Determine the [X, Y] coordinate at the center of the cell enclosing the given text.  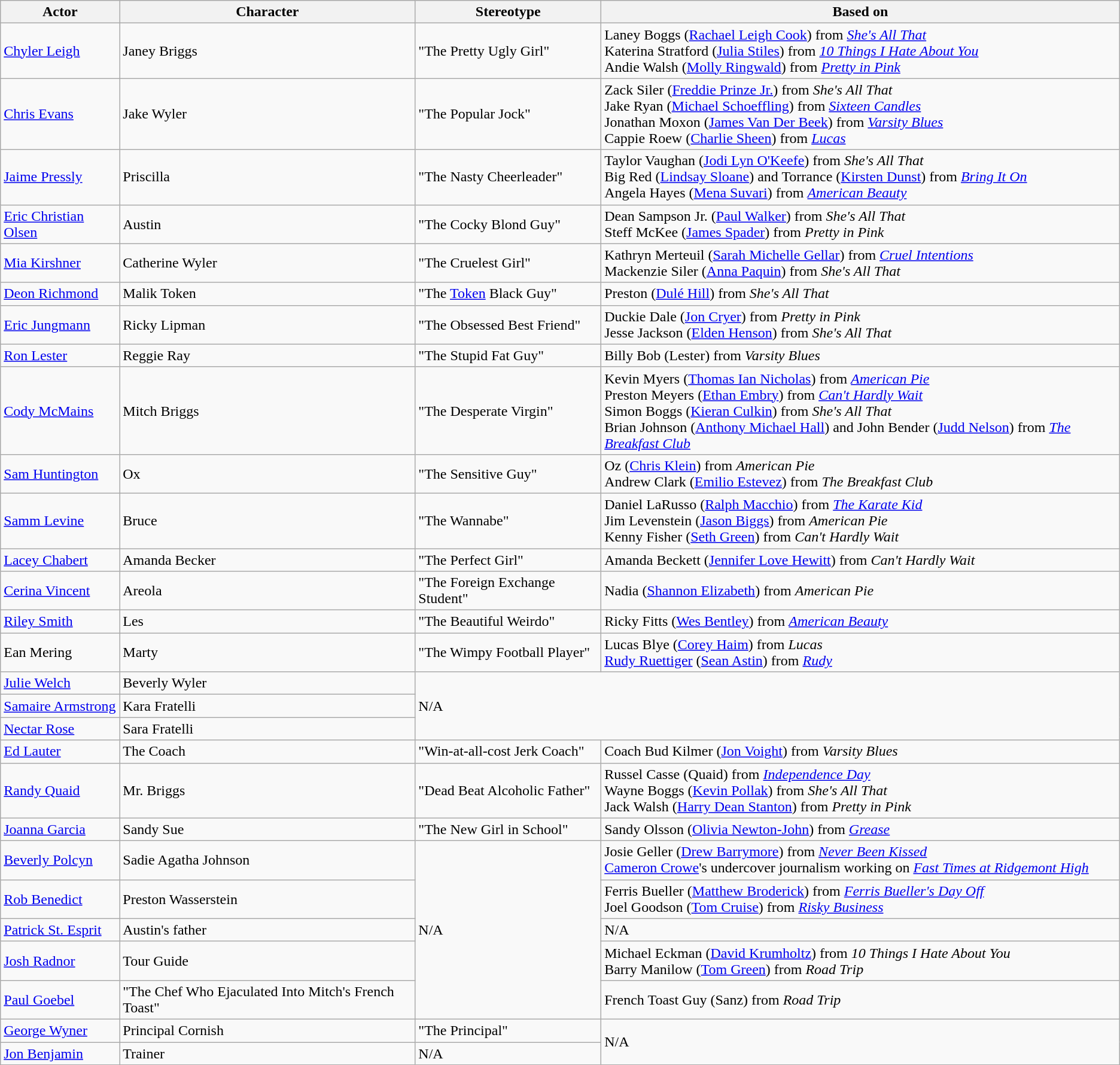
Ricky Lipman [267, 324]
"Dead Beat Alcoholic Father" [509, 790]
Russel Casse (Quaid) from Independence DayWayne Boggs (Kevin Pollak) from She's All ThatJack Walsh (Harry Dean Stanton) from Pretty in Pink [860, 790]
"The Sensitive Guy" [509, 474]
"The New Girl in School" [509, 829]
"The Beautiful Weirdo" [509, 622]
Daniel LaRusso (Ralph Macchio) from The Karate KidJim Levenstein (Jason Biggs) from American PieKenny Fisher (Seth Green) from Can't Hardly Wait [860, 521]
Lacey Chabert [60, 559]
Ean Mering [60, 652]
Randy Quaid [60, 790]
Sadie Agatha Johnson [267, 860]
Duckie Dale (Jon Cryer) from Pretty in PinkJesse Jackson (Elden Henson) from She's All That [860, 324]
Michael Eckman (David Krumholtz) from 10 Things I Hate About YouBarry Manilow (Tom Green) from Road Trip [860, 961]
Samm Levine [60, 521]
Jake Wyler [267, 114]
"The Chef Who Ejaculated Into Mitch's French Toast" [267, 999]
Sandy Sue [267, 829]
Chris Evans [60, 114]
Mr. Briggs [267, 790]
Bruce [267, 521]
Nadia (Shannon Elizabeth) from American Pie [860, 591]
Amanda Beckett (Jennifer Love Hewitt) from Can't Hardly Wait [860, 559]
Beverly Polcyn [60, 860]
Ferris Bueller (Matthew Broderick) from Ferris Bueller's Day OffJoel Goodson (Tom Cruise) from Risky Business [860, 899]
Areola [267, 591]
Austin's father [267, 930]
Les [267, 622]
Samaire Armstrong [60, 706]
"The Popular Jock" [509, 114]
Chyler Leigh [60, 51]
Joanna Garcia [60, 829]
Actor [60, 12]
Janey Briggs [267, 51]
"The Wannabe" [509, 521]
Trainer [267, 1054]
Oz (Chris Klein) from American PieAndrew Clark (Emilio Estevez) from The Breakfast Club [860, 474]
"Win-at-all-cost Jerk Coach" [509, 751]
Patrick St. Esprit [60, 930]
Tour Guide [267, 961]
"The Perfect Girl" [509, 559]
Priscilla [267, 177]
"The Cruelest Girl" [509, 263]
Preston Wasserstein [267, 899]
"The Obsessed Best Friend" [509, 324]
"The Cocky Blond Guy" [509, 224]
"The Desperate Virgin" [509, 410]
Julie Welch [60, 683]
Nectar Rose [60, 729]
Riley Smith [60, 622]
"The Pretty Ugly Girl" [509, 51]
Preston (Dulé Hill) from She's All That [860, 294]
Deon Richmond [60, 294]
Rob Benedict [60, 899]
Cerina Vincent [60, 591]
George Wyner [60, 1030]
Mitch Briggs [267, 410]
Jaime Pressly [60, 177]
Kathryn Merteuil (Sarah Michelle Gellar) from Cruel IntentionsMackenzie Siler (Anna Paquin) from She's All That [860, 263]
Austin [267, 224]
"The Principal" [509, 1030]
Ricky Fitts (Wes Bentley) from American Beauty [860, 622]
Coach Bud Kilmer (Jon Voight) from Varsity Blues [860, 751]
"The Nasty Cheerleader" [509, 177]
Sara Fratelli [267, 729]
The Coach [267, 751]
Kara Fratelli [267, 706]
Paul Goebel [60, 999]
Catherine Wyler [267, 263]
French Toast Guy (Sanz) from Road Trip [860, 999]
Beverly Wyler [267, 683]
Dean Sampson Jr. (Paul Walker) from She's All ThatSteff McKee (James Spader) from Pretty in Pink [860, 224]
Cody McMains [60, 410]
Amanda Becker [267, 559]
Stereotype [509, 12]
Billy Bob (Lester) from Varsity Blues [860, 355]
Eric Jungmann [60, 324]
"The Token Black Guy" [509, 294]
Principal Cornish [267, 1030]
Mia Kirshner [60, 263]
Based on [860, 12]
Lucas Blye (Corey Haim) from LucasRudy Ruettiger (Sean Astin) from Rudy [860, 652]
Ed Lauter [60, 751]
Eric Christian Olsen [60, 224]
Character [267, 12]
Josh Radnor [60, 961]
Ron Lester [60, 355]
Josie Geller (Drew Barrymore) from Never Been KissedCameron Crowe's undercover journalism working on Fast Times at Ridgemont High [860, 860]
Ox [267, 474]
Reggie Ray [267, 355]
Sam Huntington [60, 474]
"The Stupid Fat Guy" [509, 355]
Marty [267, 652]
Malik Token [267, 294]
"The Foreign Exchange Student" [509, 591]
Jon Benjamin [60, 1054]
"The Wimpy Football Player" [509, 652]
Sandy Olsson (Olivia Newton-John) from Grease [860, 829]
